Scan for the cell matching the given text and deliver its (x, y) coordinate at center. 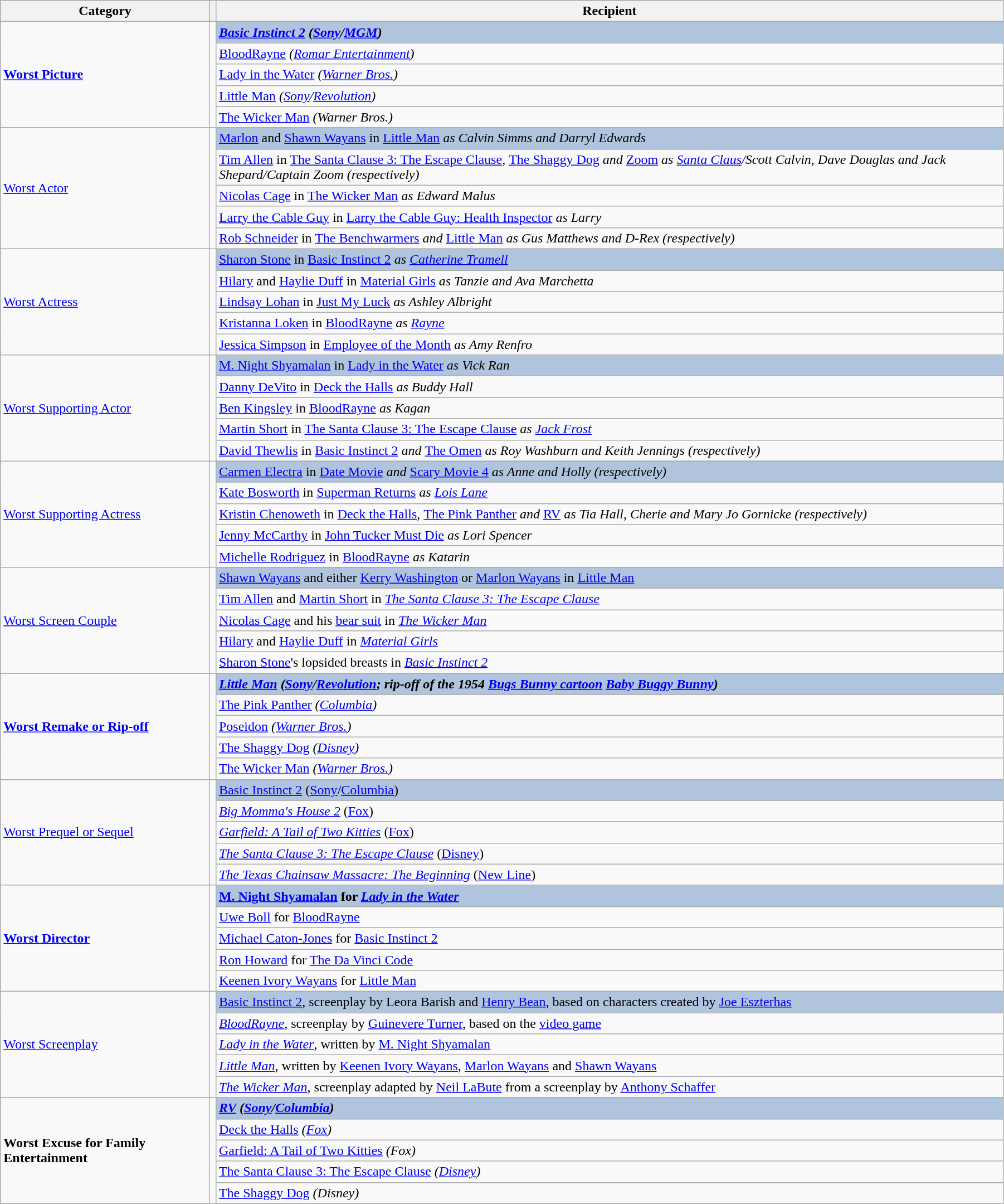
Little Man (Sony/Revolution; rip-off of the 1954 Bugs Bunny cartoon Baby Buggy Bunny) (610, 684)
Little Man (Sony/Revolution) (610, 96)
Rob Schneider in The Benchwarmers and Little Man as Gus Matthews and D-Rex (respectively) (610, 238)
Jessica Simpson in Employee of the Month as Amy Renfro (610, 344)
Michael Caton-Jones for Basic Instinct 2 (610, 938)
Michelle Rodriguez in BloodRayne as Katarin (610, 556)
Worst Director (105, 938)
Hilary and Haylie Duff in Material Girls (610, 642)
Kate Bosworth in Superman Returns as Lois Lane (610, 493)
Poseidon (Warner Bros.) (610, 726)
Danny DeVito in Deck the Halls as Buddy Hall (610, 387)
Shawn Wayans and either Kerry Washington or Marlon Wayans in Little Man (610, 577)
David Thewlis in Basic Instinct 2 and The Omen as Roy Washburn and Keith Jennings (respectively) (610, 450)
Deck the Halls (Fox) (610, 1129)
Martin Short in The Santa Clause 3: The Escape Clause as Jack Frost (610, 429)
Carmen Electra in Date Movie and Scary Movie 4 as Anne and Holly (respectively) (610, 472)
Lady in the Water, written by M. Night Shyamalan (610, 1045)
Worst Remake or Rip-off (105, 726)
M. Night Shyamalan in Lady in the Water as Vick Ran (610, 366)
Little Man, written by Keenen Ivory Wayans, Marlon Wayans and Shawn Wayans (610, 1066)
RV (Sony/Columbia) (610, 1108)
Category (105, 11)
Worst Supporting Actor (105, 408)
Worst Actor (105, 188)
Hilary and Haylie Duff in Material Girls as Tanzie and Ava Marchetta (610, 280)
Big Momma's House 2 (Fox) (610, 811)
BloodRayne (Romar Entertainment) (610, 54)
M. Night Shyamalan for Lady in the Water (610, 896)
Worst Screenplay (105, 1045)
Worst Excuse for Family Entertainment (105, 1150)
Kristanna Loken in BloodRayne as Rayne (610, 323)
The Wicker Man, screenplay adapted by Neil LaBute from a screenplay by Anthony Schaffer (610, 1087)
Ron Howard for The Da Vinci Code (610, 959)
Recipient (610, 11)
Kristin Chenoweth in Deck the Halls, The Pink Panther and RV as Tia Hall, Cherie and Mary Jo Gornicke (respectively) (610, 514)
Worst Screen Couple (105, 620)
Basic Instinct 2 (Sony/Columbia) (610, 790)
Lady in the Water (Warner Bros.) (610, 75)
BloodRayne, screenplay by Guinevere Turner, based on the video game (610, 1023)
Lindsay Lohan in Just My Luck as Ashley Albright (610, 302)
The Texas Chainsaw Massacre: The Beginning (New Line) (610, 875)
Worst Supporting Actress (105, 514)
Worst Prequel or Sequel (105, 832)
Tim Allen and Martin Short in The Santa Clause 3: The Escape Clause (610, 599)
Nicolas Cage and his bear suit in The Wicker Man (610, 620)
Sharon Stone's lopsided breasts in Basic Instinct 2 (610, 663)
Basic Instinct 2 (Sony/MGM) (610, 32)
Ben Kingsley in BloodRayne as Kagan (610, 408)
Marlon and Shawn Wayans in Little Man as Calvin Simms and Darryl Edwards (610, 138)
Sharon Stone in Basic Instinct 2 as Catherine Tramell (610, 259)
Basic Instinct 2, screenplay by Leora Barish and Henry Bean, based on characters created by Joe Eszterhas (610, 1002)
Keenen Ivory Wayans for Little Man (610, 981)
Worst Actress (105, 302)
Larry the Cable Guy in Larry the Cable Guy: Health Inspector as Larry (610, 217)
Worst Picture (105, 75)
The Pink Panther (Columbia) (610, 705)
Jenny McCarthy in John Tucker Must Die as Lori Spencer (610, 535)
Uwe Boll for BloodRayne (610, 917)
Nicolas Cage in The Wicker Man as Edward Malus (610, 196)
